Extract the [x, y] coordinate from the center of the cell holding the provided text.  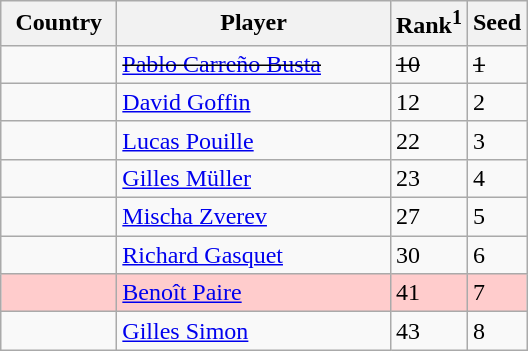
3 [496, 140]
41 [428, 293]
Mischa Zverev [254, 217]
Pablo Carreño Busta [254, 64]
5 [496, 217]
Gilles Simon [254, 331]
Gilles Müller [254, 178]
1 [496, 64]
Lucas Pouille [254, 140]
23 [428, 178]
Benoît Paire [254, 293]
27 [428, 217]
43 [428, 331]
Richard Gasquet [254, 255]
Player [254, 24]
6 [496, 255]
Seed [496, 24]
8 [496, 331]
30 [428, 255]
2 [496, 102]
10 [428, 64]
4 [496, 178]
Rank1 [428, 24]
12 [428, 102]
Country [59, 24]
7 [496, 293]
David Goffin [254, 102]
22 [428, 140]
